For the text-containing cell, return its midpoint in [x, y] coordinate format. 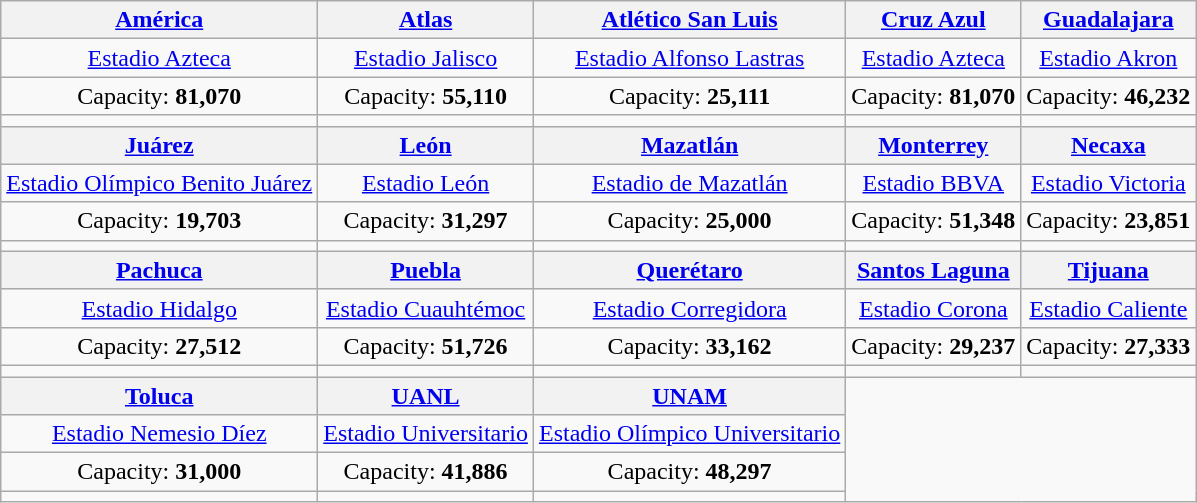
Pachuca [160, 270]
Monterrey [934, 145]
Puebla [426, 270]
Atlas [426, 20]
Toluca [160, 395]
UANL [426, 395]
León [426, 145]
Estadio León [426, 183]
Estadio Caliente [1108, 308]
Capacity: 55,110 [426, 96]
Capacity: 46,232 [1108, 96]
Capacity: 25,111 [689, 96]
Capacity: 23,851 [1108, 221]
Capacity: 25,000 [689, 221]
Estadio Jalisco [426, 58]
Capacity: 33,162 [689, 346]
Capacity: 41,886 [426, 472]
Capacity: 51,726 [426, 346]
Capacity: 29,237 [934, 346]
Guadalajara [1108, 20]
Estadio Corona [934, 308]
Estadio Victoria [1108, 183]
Capacity: 27,512 [160, 346]
Estadio de Mazatlán [689, 183]
Estadio Olímpico Benito Juárez [160, 183]
Capacity: 48,297 [689, 472]
América [160, 20]
Estadio Akron [1108, 58]
Estadio BBVA [934, 183]
Capacity: 31,297 [426, 221]
Estadio Universitario [426, 434]
Estadio Cuauhtémoc [426, 308]
Estadio Corregidora [689, 308]
Estadio Alfonso Lastras [689, 58]
Capacity: 27,333 [1108, 346]
UNAM [689, 395]
Santos Laguna [934, 270]
Estadio Nemesio Díez [160, 434]
Querétaro [689, 270]
Cruz Azul [934, 20]
Mazatlán [689, 145]
Capacity: 51,348 [934, 221]
Atlético San Luis [689, 20]
Capacity: 31,000 [160, 472]
Necaxa [1108, 145]
Estadio Olímpico Universitario [689, 434]
Tijuana [1108, 270]
Estadio Hidalgo [160, 308]
Juárez [160, 145]
Capacity: 19,703 [160, 221]
